Pinpoint the cell where the given text exists, returning its [x, y] midpoint coordinate. 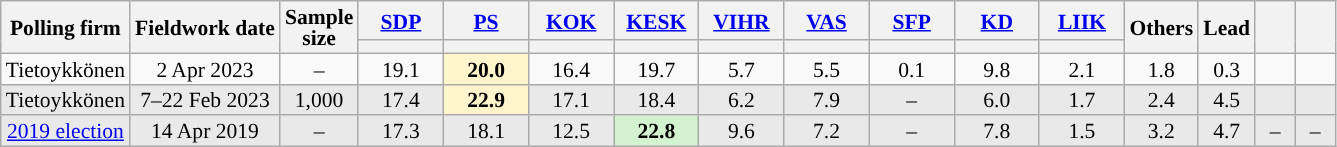
4.5 [1226, 100]
9.6 [742, 132]
5.7 [742, 68]
Fieldwork date [205, 27]
Others [1161, 27]
22.8 [656, 132]
1,000 [319, 100]
7–22 Feb 2023 [205, 100]
18.1 [486, 132]
VAS [826, 20]
0.3 [1226, 68]
KESK [656, 20]
17.4 [400, 100]
Samplesize [319, 27]
22.9 [486, 100]
SDP [400, 20]
1.8 [1161, 68]
2019 election [66, 132]
7.9 [826, 100]
20.0 [486, 68]
17.3 [400, 132]
0.1 [912, 68]
2.4 [1161, 100]
VIHR [742, 20]
2.1 [1082, 68]
19.7 [656, 68]
SFP [912, 20]
Lead [1226, 27]
1.7 [1082, 100]
9.8 [996, 68]
KD [996, 20]
14 Apr 2019 [205, 132]
19.1 [400, 68]
5.5 [826, 68]
6.0 [996, 100]
18.4 [656, 100]
PS [486, 20]
16.4 [572, 68]
17.1 [572, 100]
2 Apr 2023 [205, 68]
KOK [572, 20]
LIIK [1082, 20]
7.2 [826, 132]
6.2 [742, 100]
1.5 [1082, 132]
4.7 [1226, 132]
Polling firm [66, 27]
12.5 [572, 132]
3.2 [1161, 132]
7.8 [996, 132]
